For the text-containing cell, return its midpoint in [X, Y] coordinate format. 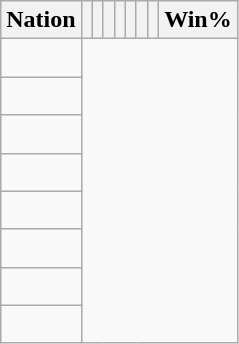
Win% [198, 20]
Nation [41, 20]
